Identify which cell holds the provided text, then report its (X, Y) central coordinate. 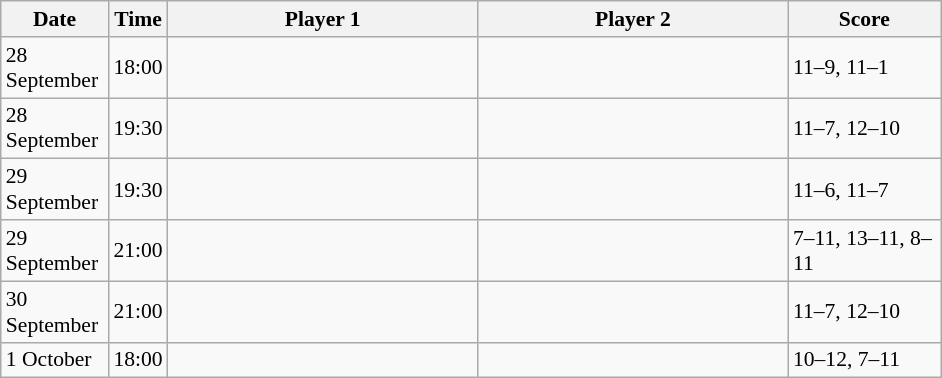
Time (138, 19)
11–9, 11–1 (864, 68)
Score (864, 19)
10–12, 7–11 (864, 360)
Player 2 (633, 19)
Date (55, 19)
30 September (55, 312)
11–6, 11–7 (864, 190)
1 October (55, 360)
7–11, 13–11, 8–11 (864, 250)
Player 1 (323, 19)
